Scan for the cell matching the given text and deliver its [X, Y] coordinate at center. 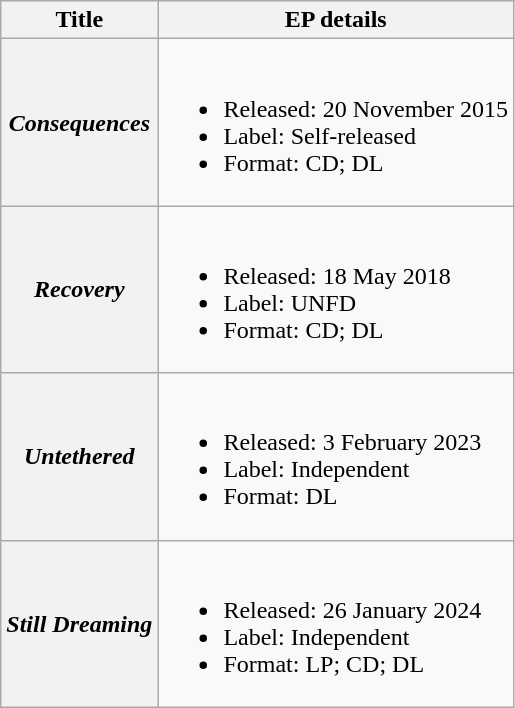
EP details [336, 20]
Released: 3 February 2023Label: IndependentFormat: DL [336, 456]
Recovery [80, 290]
Released: 18 May 2018Label: UNFDFormat: CD; DL [336, 290]
Untethered [80, 456]
Released: 20 November 2015Label: Self-releasedFormat: CD; DL [336, 122]
Still Dreaming [80, 624]
Released: 26 January 2024Label: IndependentFormat: LP; CD; DL [336, 624]
Consequences [80, 122]
Title [80, 20]
